Locate the cell with the specified text and output its [x, y] center coordinate. 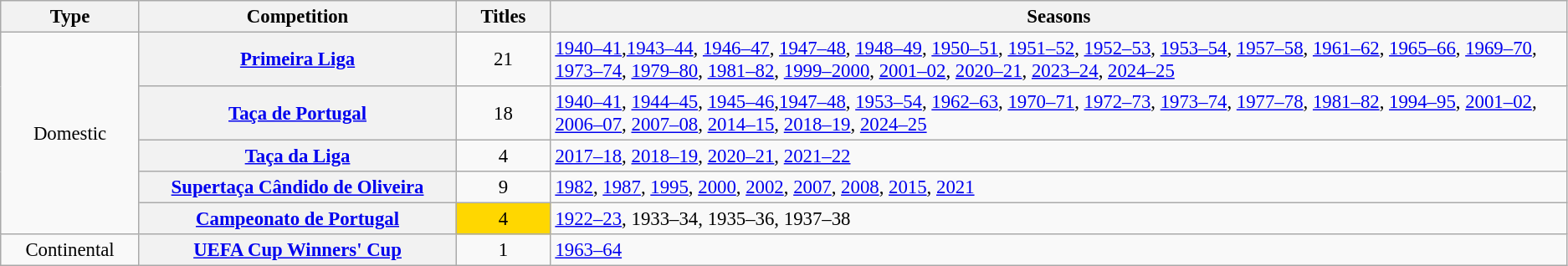
Continental [70, 250]
Titles [504, 17]
Competition [297, 17]
1922–23, 1933–34, 1935–36, 1937–38 [1058, 219]
Taça da Liga [297, 156]
Primeira Liga [297, 60]
Supertaça Cândido de Oliveira [297, 187]
1982, 1987, 1995, 2000, 2002, 2007, 2008, 2015, 2021 [1058, 187]
Type [70, 17]
9 [504, 187]
Domestic [70, 134]
21 [504, 60]
1963–64 [1058, 250]
2017–18, 2018–19, 2020–21, 2021–22 [1058, 156]
Campeonato de Portugal [297, 219]
Taça de Portugal [297, 114]
18 [504, 114]
1 [504, 250]
Seasons [1058, 17]
UEFA Cup Winners' Cup [297, 250]
